From the cell containing the given text, extract its center point as [x, y] coordinate. 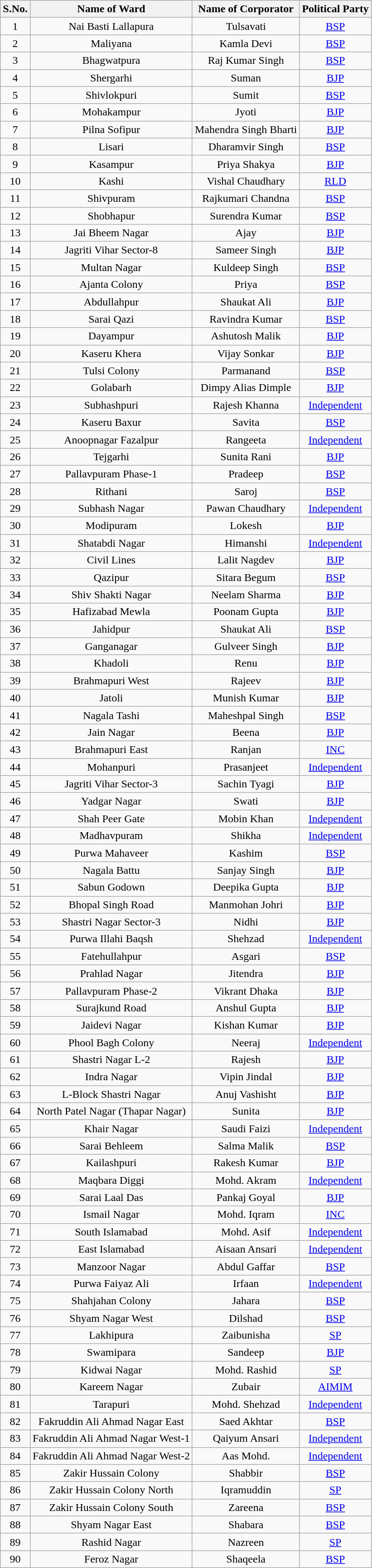
Political Party [335, 9]
Dimpy Alias Dimple [246, 388]
56 [15, 973]
69 [15, 1197]
East Islamabad [111, 1249]
24 [15, 422]
Phool Bagh Colony [111, 1042]
68 [15, 1180]
61 [15, 1060]
Parmanand [246, 371]
14 [15, 250]
10 [15, 181]
Jahidpur [111, 629]
Manmohan Johri [246, 905]
Priya Shakya [246, 164]
Vikrant Dhaka [246, 991]
Munish Kumar [246, 698]
Mohd. Rashid [246, 1370]
47 [15, 819]
16 [15, 285]
33 [15, 577]
Nagala Tashi [111, 715]
Surajkund Road [111, 1008]
Sarai Behleem [111, 1146]
Abdul Gaffar [246, 1266]
74 [15, 1283]
S.No. [15, 9]
Jain Nagar [111, 732]
11 [15, 198]
75 [15, 1301]
Surendra Kumar [246, 216]
15 [15, 267]
Subhashpuri [111, 405]
Sanjay Singh [246, 870]
Pallavpuram Phase-1 [111, 474]
Lalit Nagdev [246, 560]
Rakesh Kumar [246, 1163]
49 [15, 853]
Shergarhi [111, 78]
26 [15, 457]
2 [15, 43]
Rajesh Khanna [246, 405]
82 [15, 1421]
59 [15, 1025]
79 [15, 1370]
Saed Akhtar [246, 1421]
Qazipur [111, 577]
Ashutosh Malik [246, 336]
Brahmapuri East [111, 749]
Pawan Chaudhary [246, 509]
Abdullahpur [111, 302]
Sumit [246, 95]
8 [15, 147]
21 [15, 371]
Rangeeta [246, 439]
Tulsavati [246, 26]
Aisaan Ansari [246, 1249]
Sarai Laal Das [111, 1197]
Kareem Nagar [111, 1387]
46 [15, 801]
Maliyana [111, 43]
80 [15, 1387]
Rajeev [246, 681]
Name of Corporator [246, 9]
Rajkumari Chandna [246, 198]
Mohanpuri [111, 767]
Himanshi [246, 543]
3 [15, 61]
RLD [335, 181]
Feroz Nagar [111, 1559]
39 [15, 681]
Sandeep [246, 1353]
Gulveer Singh [246, 646]
Civil Lines [111, 560]
Zakir Hussain Colony North [111, 1490]
35 [15, 612]
Multan Nagar [111, 267]
Zakir Hussain Colony [111, 1473]
Salma Malik [246, 1146]
Madhavpuram [111, 836]
L-Block Shastri Nagar [111, 1094]
Tejgarhi [111, 457]
Kaseru Khera [111, 353]
Shah Peer Gate [111, 819]
Jahara [246, 1301]
Suman [246, 78]
Kidwai Nagar [111, 1370]
48 [15, 836]
43 [15, 749]
Jitendra [246, 973]
55 [15, 956]
Ajanta Colony [111, 285]
Fakruddin Ali Ahmad Nagar East [111, 1421]
Sameer Singh [246, 250]
45 [15, 784]
13 [15, 233]
1 [15, 26]
Shyam Nagar East [111, 1525]
Shikha [246, 836]
73 [15, 1266]
19 [15, 336]
Priya [246, 285]
72 [15, 1249]
Purwa Faiyaz Ali [111, 1283]
Jyoti [246, 112]
Golabarh [111, 388]
Indra Nagar [111, 1077]
28 [15, 491]
77 [15, 1335]
42 [15, 732]
81 [15, 1404]
44 [15, 767]
5 [15, 95]
Zaibunisha [246, 1335]
Anuj Vashisht [246, 1094]
Jagriti Vihar Sector-3 [111, 784]
53 [15, 922]
37 [15, 646]
Purwa Mahaveer [111, 853]
34 [15, 595]
30 [15, 526]
Shehzad [246, 939]
Sabun Godown [111, 887]
Shabbir [246, 1473]
67 [15, 1163]
Maqbara Diggi [111, 1180]
Sitara Begum [246, 577]
Lakhipura [111, 1335]
60 [15, 1042]
41 [15, 715]
4 [15, 78]
22 [15, 388]
38 [15, 663]
Shivlokpuri [111, 95]
29 [15, 509]
Swamipara [111, 1353]
Mohd. Asif [246, 1232]
Mohakampur [111, 112]
Name of Ward [111, 9]
Shastri Nagar Sector-3 [111, 922]
Irfaan [246, 1283]
Saroj [246, 491]
Dilshad [246, 1318]
Ravindra Kumar [246, 319]
Shyam Nagar West [111, 1318]
52 [15, 905]
66 [15, 1146]
Swati [246, 801]
Sarai Qazi [111, 319]
Pilna Sofipur [111, 129]
Shobhapur [111, 216]
62 [15, 1077]
Rithani [111, 491]
Kaseru Baxur [111, 422]
Sunita Rani [246, 457]
63 [15, 1094]
86 [15, 1490]
Zubair [246, 1387]
83 [15, 1439]
76 [15, 1318]
Maheshpal Singh [246, 715]
87 [15, 1507]
Bhagwatpura [111, 61]
Nazreen [246, 1542]
Tarapuri [111, 1404]
Manzoor Nagar [111, 1266]
Hafizabad Mewla [111, 612]
54 [15, 939]
Jaidevi Nagar [111, 1025]
Mohd. Shehzad [246, 1404]
20 [15, 353]
Anoopnagar Fazalpur [111, 439]
Renu [246, 663]
Fakruddin Ali Ahmad Nagar West-1 [111, 1439]
7 [15, 129]
Ranjan [246, 749]
Dharamvir Singh [246, 147]
Iqramuddin [246, 1490]
Kashi [111, 181]
17 [15, 302]
51 [15, 887]
Mohd. Akram [246, 1180]
Khadoli [111, 663]
Rashid Nagar [111, 1542]
Sunita [246, 1111]
Jai Bheem Nagar [111, 233]
Prasanjeet [246, 767]
Modipuram [111, 526]
9 [15, 164]
Mohd. Iqram [246, 1215]
64 [15, 1111]
Lokesh [246, 526]
Ajay [246, 233]
Bhopal Singh Road [111, 905]
Jagriti Vihar Sector-8 [111, 250]
Mahendra Singh Bharti [246, 129]
North Patel Nagar (Thapar Nagar) [111, 1111]
Shivpuram [111, 198]
Purwa Illahi Baqsh [111, 939]
Dayampur [111, 336]
Neeraj [246, 1042]
Savita [246, 422]
Kashim [246, 853]
6 [15, 112]
Yadgar Nagar [111, 801]
Shiv Shakti Nagar [111, 595]
Kasampur [111, 164]
32 [15, 560]
South Islamabad [111, 1232]
Deepika Gupta [246, 887]
78 [15, 1353]
Shastri Nagar L-2 [111, 1060]
Nagala Battu [111, 870]
Kuldeep Singh [246, 267]
Jatoli [111, 698]
58 [15, 1008]
Shabara [246, 1525]
Poonam Gupta [246, 612]
57 [15, 991]
Raj Kumar Singh [246, 61]
Vijay Sonkar [246, 353]
Fatehullahpur [111, 956]
12 [15, 216]
Saudi Faizi [246, 1129]
Nai Basti Lallapura [111, 26]
Kishan Kumar [246, 1025]
Prahlad Nagar [111, 973]
Mobin Khan [246, 819]
65 [15, 1129]
84 [15, 1456]
90 [15, 1559]
Tulsi Colony [111, 371]
Sachin Tyagi [246, 784]
Qaiyum Ansari [246, 1439]
Asgari [246, 956]
Vipin Jindal [246, 1077]
Aas Mohd. [246, 1456]
23 [15, 405]
Pallavpuram Phase-2 [111, 991]
Nidhi [246, 922]
Ismail Nagar [111, 1215]
Pankaj Goyal [246, 1197]
Lisari [111, 147]
Anshul Gupta [246, 1008]
70 [15, 1215]
31 [15, 543]
40 [15, 698]
Kamla Devi [246, 43]
Rajesh [246, 1060]
89 [15, 1542]
Vishal Chaudhary [246, 181]
Neelam Sharma [246, 595]
Kailashpuri [111, 1163]
Pradeep [246, 474]
Brahmapuri West [111, 681]
Zareena [246, 1507]
71 [15, 1232]
Khair Nagar [111, 1129]
Beena [246, 732]
Shaqeela [246, 1559]
Subhash Nagar [111, 509]
Fakruddin Ali Ahmad Nagar West-2 [111, 1456]
88 [15, 1525]
Shatabdi Nagar [111, 543]
Ganganagar [111, 646]
27 [15, 474]
25 [15, 439]
85 [15, 1473]
50 [15, 870]
18 [15, 319]
AIMIM [335, 1387]
Shahjahan Colony [111, 1301]
36 [15, 629]
Zakir Hussain Colony South [111, 1507]
